Return (X, Y) of the center of cell containing provided text 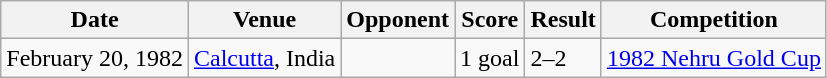
1 goal (490, 58)
Result (563, 20)
Competition (714, 20)
February 20, 1982 (95, 58)
Opponent (398, 20)
1982 Nehru Gold Cup (714, 58)
2–2 (563, 58)
Date (95, 20)
Calcutta, India (264, 58)
Venue (264, 20)
Score (490, 20)
